Provide the [X, Y] coordinate of the cell's center where the given text is located.  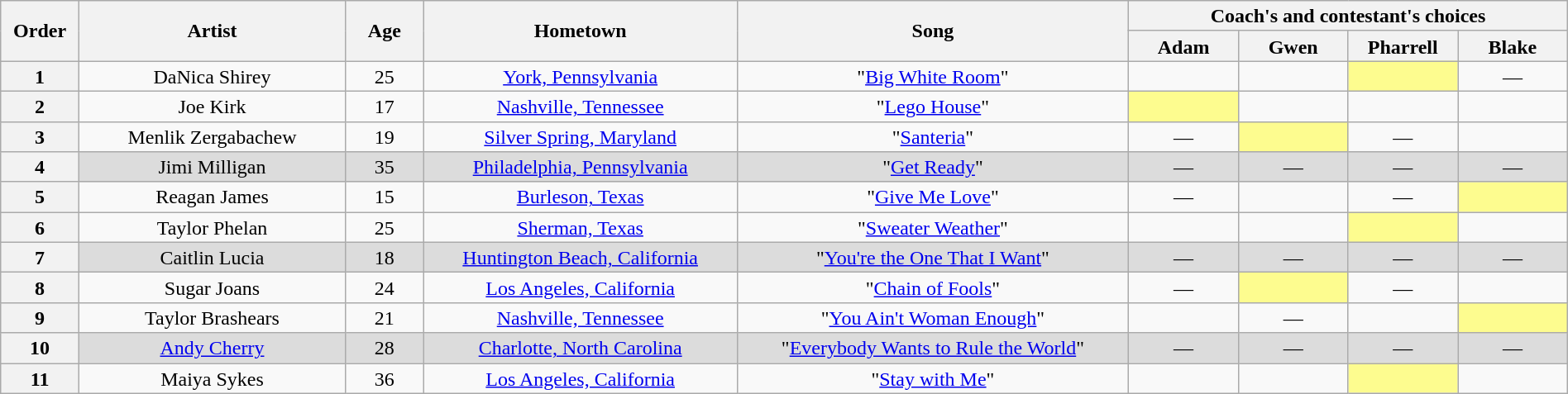
Sherman, Texas [581, 228]
Burleson, Texas [581, 197]
11 [40, 378]
"Big White Room" [933, 76]
Maiya Sykes [212, 378]
Silver Spring, Maryland [581, 137]
21 [385, 317]
"Chain of Fools" [933, 287]
35 [385, 167]
Age [385, 31]
"Sweater Weather" [933, 228]
36 [385, 378]
"Everybody Wants to Rule the World" [933, 349]
28 [385, 349]
Joe Kirk [212, 106]
Artist [212, 31]
15 [385, 197]
Taylor Phelan [212, 228]
19 [385, 137]
York, Pennsylvania [581, 76]
Reagan James [212, 197]
Pharrell [1403, 46]
Philadelphia, Pennsylvania [581, 167]
Caitlin Lucia [212, 258]
17 [385, 106]
"Santeria" [933, 137]
3 [40, 137]
Adam [1184, 46]
"You're the One That I Want" [933, 258]
Hometown [581, 31]
Gwen [1293, 46]
Coach's and contestant's choices [1348, 17]
"Get Ready" [933, 167]
Song [933, 31]
Charlotte, North Carolina [581, 349]
Menlik Zergabachew [212, 137]
18 [385, 258]
"Lego House" [933, 106]
Order [40, 31]
8 [40, 287]
1 [40, 76]
Andy Cherry [212, 349]
Jimi Milligan [212, 167]
DaNica Shirey [212, 76]
9 [40, 317]
"You Ain't Woman Enough" [933, 317]
Huntington Beach, California [581, 258]
Sugar Joans [212, 287]
"Give Me Love" [933, 197]
Blake [1513, 46]
6 [40, 228]
4 [40, 167]
"Stay with Me" [933, 378]
24 [385, 287]
10 [40, 349]
2 [40, 106]
5 [40, 197]
7 [40, 258]
Taylor Brashears [212, 317]
